Search for the cell housing the specified text and yield its (X, Y) center coordinate. 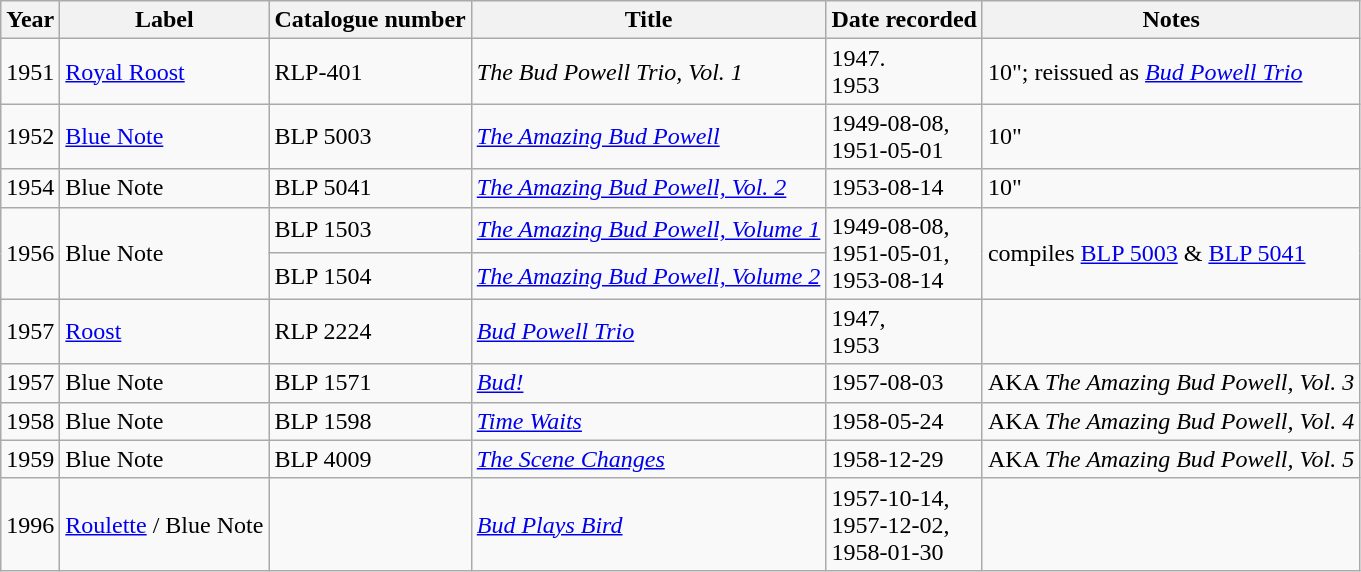
1957-10-14, 1957-12-02, 1958-01-30 (904, 524)
BLP 5003 (370, 136)
Bud! (648, 383)
Bud Powell Trio (648, 332)
BLP 1503 (370, 230)
Time Waits (648, 421)
Notes (1170, 20)
1956 (30, 253)
1947. 1953 (904, 72)
1959 (30, 459)
1957-08-03 (904, 383)
Year (30, 20)
1949-08-08, 1951-05-01 (904, 136)
The Amazing Bud Powell, Volume 2 (648, 276)
Title (648, 20)
1947,1953 (904, 332)
10"; reissued as Bud Powell Trio (1170, 72)
The Amazing Bud Powell, Volume 1 (648, 230)
BLP 1598 (370, 421)
1954 (30, 188)
AKA The Amazing Bud Powell, Vol. 3 (1170, 383)
Label (164, 20)
RLP 2224 (370, 332)
compiles BLP 5003 & BLP 5041 (1170, 253)
1958-12-29 (904, 459)
1958 (30, 421)
BLP 1571 (370, 383)
The Amazing Bud Powell, Vol. 2 (648, 188)
Royal Roost (164, 72)
1949-08-08, 1951-05-01, 1953-08-14 (904, 253)
The Bud Powell Trio, Vol. 1 (648, 72)
1996 (30, 524)
1953-08-14 (904, 188)
BLP 4009 (370, 459)
RLP-401 (370, 72)
BLP 5041 (370, 188)
1958-05-24 (904, 421)
The Scene Changes (648, 459)
Roulette / Blue Note (164, 524)
Bud Plays Bird (648, 524)
Catalogue number (370, 20)
BLP 1504 (370, 276)
1952 (30, 136)
Date recorded (904, 20)
AKA The Amazing Bud Powell, Vol. 4 (1170, 421)
1951 (30, 72)
Roost (164, 332)
AKA The Amazing Bud Powell, Vol. 5 (1170, 459)
The Amazing Bud Powell (648, 136)
